Scan for the cell matching the given text and deliver its [x, y] coordinate at center. 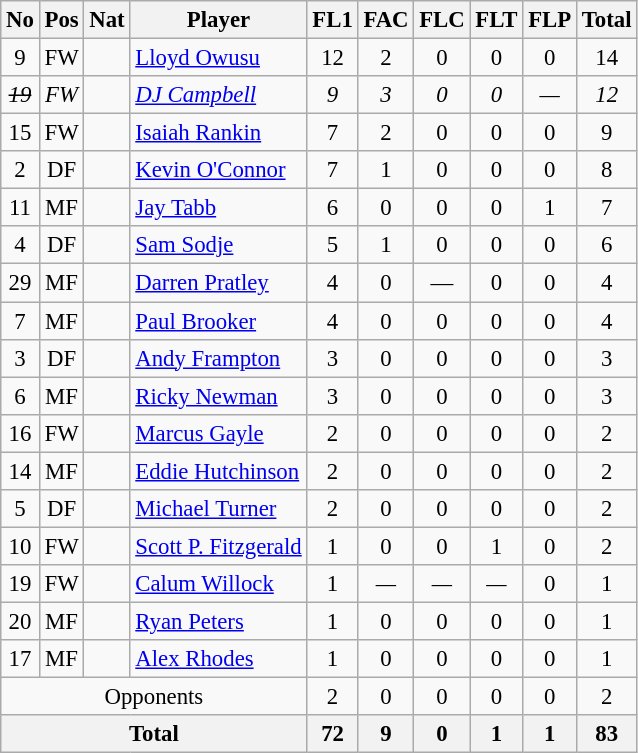
Pos [62, 20]
FL1 [332, 20]
Opponents [154, 697]
83 [606, 734]
DJ Campbell [218, 95]
Kevin O'Connor [218, 170]
Ryan Peters [218, 621]
29 [20, 283]
Calum Willock [218, 584]
8 [606, 170]
Paul Brooker [218, 321]
Sam Sodje [218, 245]
10 [20, 546]
Darren Pratley [218, 283]
Scott P. Fitzgerald [218, 546]
Isaiah Rankin [218, 133]
11 [20, 208]
Marcus Gayle [218, 433]
Nat [107, 20]
Player [218, 20]
No [20, 20]
Ricky Newman [218, 396]
Jay Tabb [218, 208]
15 [20, 133]
Michael Turner [218, 509]
Alex Rhodes [218, 659]
FAC [386, 20]
Andy Frampton [218, 358]
16 [20, 433]
17 [20, 659]
20 [20, 621]
FLC [442, 20]
Eddie Hutchinson [218, 471]
Lloyd Owusu [218, 58]
72 [332, 734]
FLT [496, 20]
FLP [550, 20]
